Scan for the cell matching the given text and deliver its (x, y) coordinate at center. 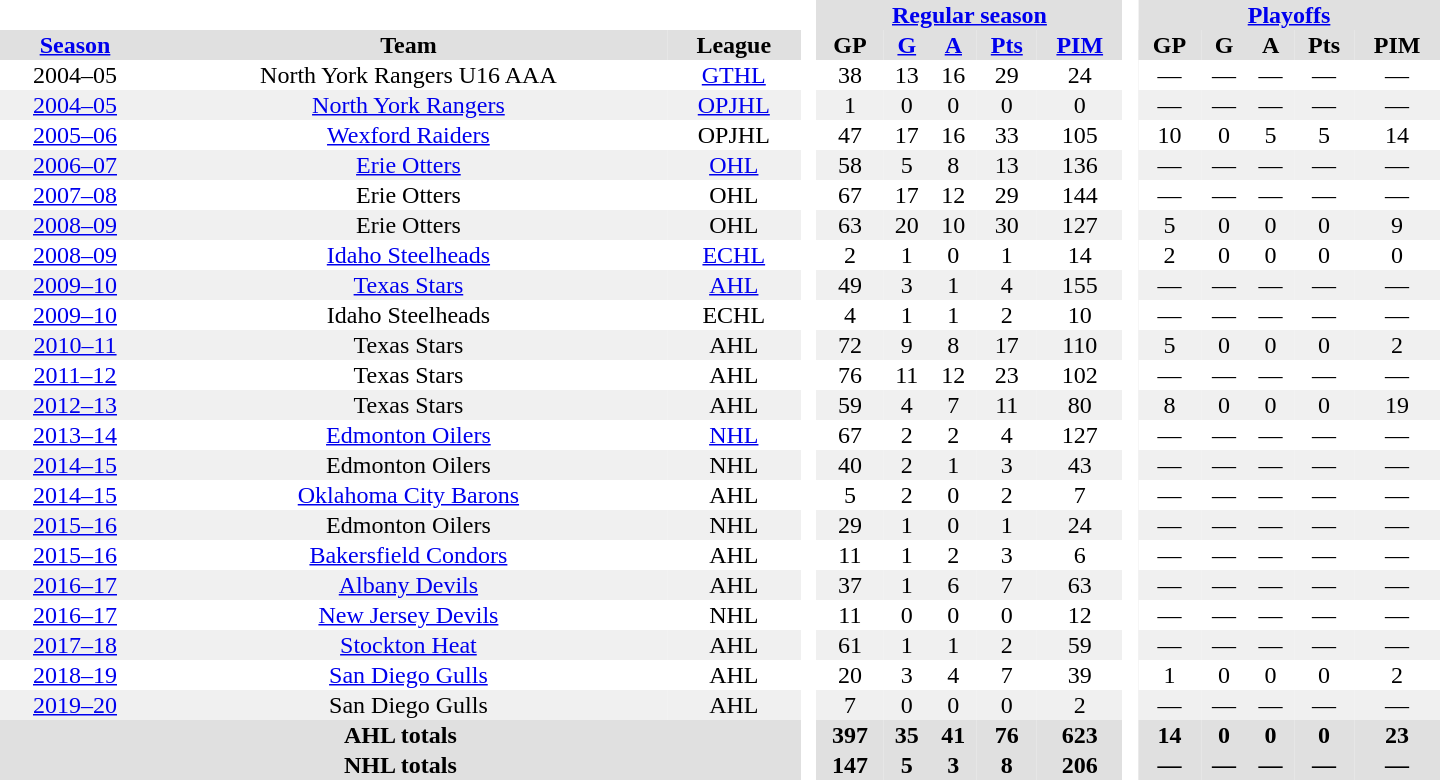
58 (850, 165)
2019–20 (75, 705)
39 (1080, 675)
47 (850, 135)
37 (850, 585)
New Jersey Devils (408, 615)
49 (850, 285)
102 (1080, 375)
72 (850, 345)
North York Rangers U16 AAA (408, 75)
35 (908, 735)
GTHL (734, 75)
Stockton Heat (408, 645)
Oklahoma City Barons (408, 495)
2018–19 (75, 675)
105 (1080, 135)
Bakersfield Condors (408, 555)
33 (1007, 135)
30 (1007, 225)
North York Rangers (408, 105)
43 (1080, 465)
206 (1080, 765)
155 (1080, 285)
NHL totals (400, 765)
2005–06 (75, 135)
Regular season (969, 15)
2012–13 (75, 405)
110 (1080, 345)
2010–11 (75, 345)
Albany Devils (408, 585)
2007–08 (75, 195)
147 (850, 765)
AHL totals (400, 735)
2006–07 (75, 165)
2011–12 (75, 375)
80 (1080, 405)
2017–18 (75, 645)
Team (408, 45)
40 (850, 465)
41 (954, 735)
61 (850, 645)
38 (850, 75)
Playoffs (1289, 15)
136 (1080, 165)
Season (75, 45)
Wexford Raiders (408, 135)
623 (1080, 735)
144 (1080, 195)
2013–14 (75, 435)
League (734, 45)
397 (850, 735)
19 (1397, 405)
